Locate the cell with the specified text and output its (X, Y) center coordinate. 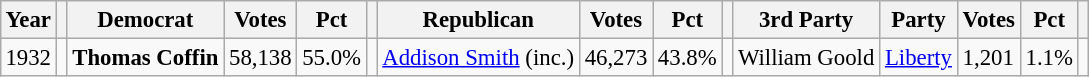
46,273 (616, 57)
Party (919, 20)
3rd Party (806, 20)
Year (28, 20)
William Goold (806, 57)
1,201 (988, 57)
Addison Smith (inc.) (478, 57)
Thomas Coffin (146, 57)
Republican (478, 20)
Liberty (919, 57)
43.8% (688, 57)
1932 (28, 57)
58,138 (260, 57)
55.0% (332, 57)
Democrat (146, 20)
1.1% (1049, 57)
